From the cell containing the given text, extract its center point as (X, Y) coordinate. 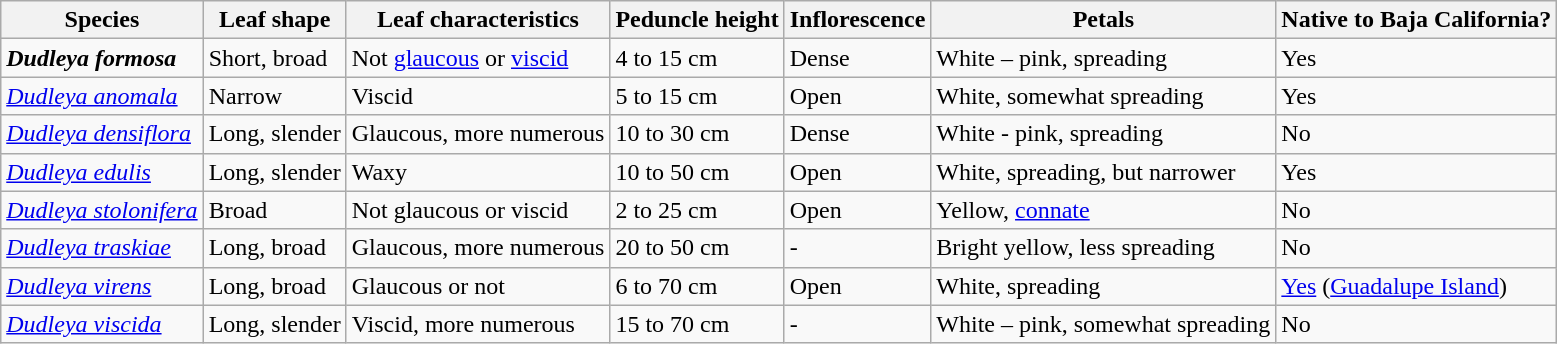
Peduncle height (697, 20)
White, spreading (1104, 286)
Dudleya densiflora (102, 134)
Dudleya edulis (102, 172)
5 to 15 cm (697, 96)
Narrow (274, 96)
White, somewhat spreading (1104, 96)
10 to 30 cm (697, 134)
Yes (Guadalupe Island) (1416, 286)
Species (102, 20)
Petals (1104, 20)
2 to 25 cm (697, 210)
Dudleya anomala (102, 96)
20 to 50 cm (697, 248)
10 to 50 cm (697, 172)
15 to 70 cm (697, 324)
Glaucous or not (478, 286)
Yellow, connate (1104, 210)
Dudleya virens (102, 286)
White - pink, spreading (1104, 134)
6 to 70 cm (697, 286)
Viscid, more numerous (478, 324)
Leaf shape (274, 20)
Native to Baja California? (1416, 20)
Dudleya formosa (102, 58)
Dudleya traskiae (102, 248)
White – pink, spreading (1104, 58)
White – pink, somewhat spreading (1104, 324)
Waxy (478, 172)
Dudleya stolonifera (102, 210)
Inflorescence (858, 20)
4 to 15 cm (697, 58)
White, spreading, but narrower (1104, 172)
Broad (274, 210)
Dudleya viscida (102, 324)
Short, broad (274, 58)
Bright yellow, less spreading (1104, 248)
Leaf characteristics (478, 20)
Viscid (478, 96)
